Find where the given text appears and provide that cell's center as (X, Y) coordinate. 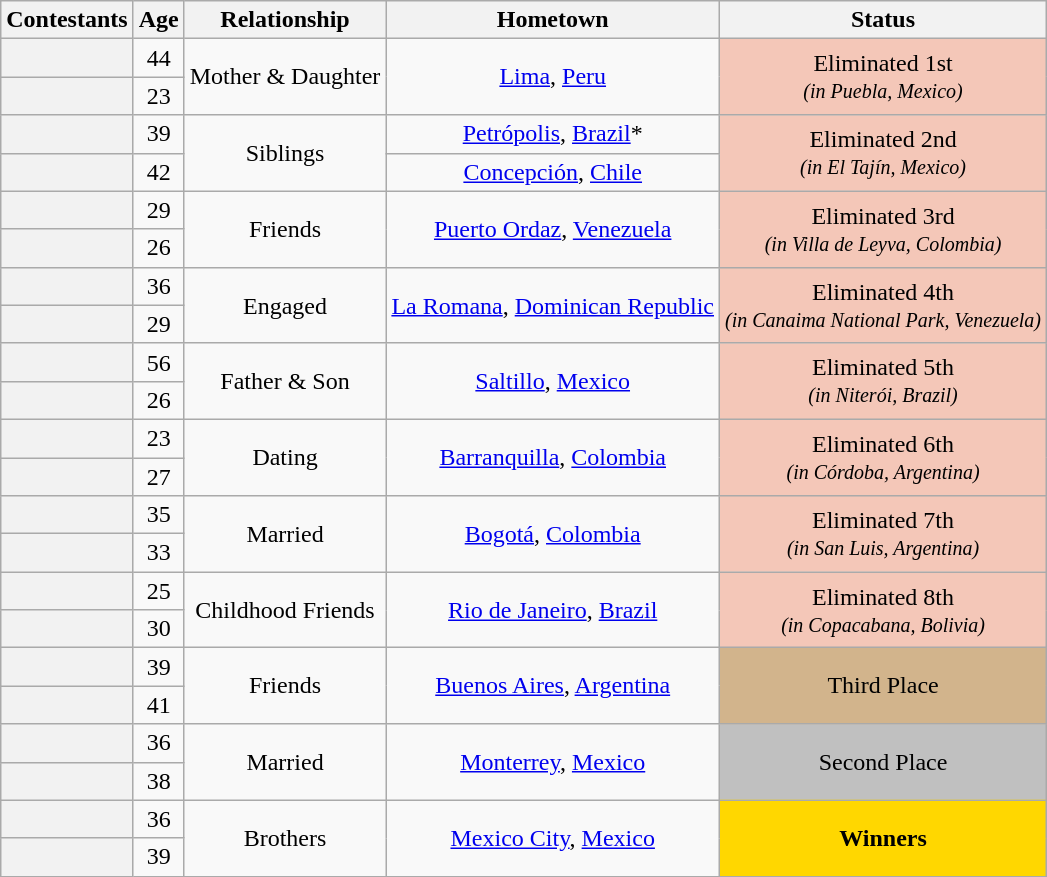
44 (158, 58)
Monterrey, Mexico (553, 762)
Age (158, 20)
Father & Son (285, 381)
Puerto Ordaz, Venezuela (553, 229)
Winners (884, 838)
Buenos Aires, Argentina (553, 686)
25 (158, 591)
Relationship (285, 20)
Concepción, Chile (553, 172)
35 (158, 515)
41 (158, 705)
Engaged (285, 305)
Bogotá, Colombia (553, 534)
Eliminated 1st(in Puebla, Mexico) (884, 77)
Status (884, 20)
Contestants (67, 20)
Second Place (884, 762)
La Romana, Dominican Republic (553, 305)
56 (158, 362)
Childhood Friends (285, 610)
Mexico City, Mexico (553, 838)
Brothers (285, 838)
Third Place (884, 686)
Petrópolis, Brazil* (553, 134)
Barranquilla, Colombia (553, 457)
30 (158, 629)
Eliminated 7th(in San Luis, Argentina) (884, 534)
Eliminated 6th(in Córdoba, Argentina) (884, 457)
Lima, Peru (553, 77)
Siblings (285, 153)
27 (158, 477)
42 (158, 172)
Hometown (553, 20)
33 (158, 553)
Eliminated 4th(in Canaima National Park, Venezuela) (884, 305)
Rio de Janeiro, Brazil (553, 610)
38 (158, 781)
Eliminated 2nd(in El Tajín, Mexico) (884, 153)
Eliminated 3rd(in Villa de Leyva, Colombia) (884, 229)
Mother & Daughter (285, 77)
Dating (285, 457)
Eliminated 8th(in Copacabana, Bolivia) (884, 610)
Saltillo, Mexico (553, 381)
Eliminated 5th(in Niterói, Brazil) (884, 381)
